Scan for the cell matching the given text and deliver its [x, y] coordinate at center. 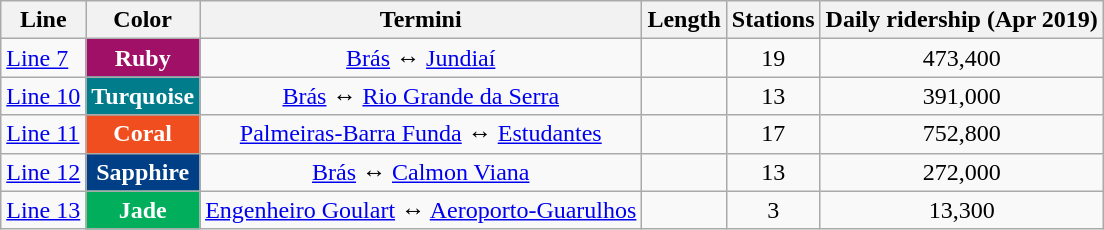
Brás ↔ Rio Grande da Serra [421, 96]
Daily ridership (Apr 2019) [962, 20]
Line [44, 20]
17 [773, 134]
Jade [143, 210]
Coral [143, 134]
Engenheiro Goulart ↔ Aeroporto-Guarulhos [421, 210]
Line 10 [44, 96]
752,800 [962, 134]
Brás ↔ Jundiaí [421, 58]
Palmeiras-Barra Funda ↔ Estudantes [421, 134]
Line 7 [44, 58]
Color [143, 20]
Line 13 [44, 210]
Sapphire [143, 172]
Length [684, 20]
Line 11 [44, 134]
Ruby [143, 58]
Turquoise [143, 96]
391,000 [962, 96]
3 [773, 210]
Stations [773, 20]
Termini [421, 20]
Line 12 [44, 172]
Brás ↔ Calmon Viana [421, 172]
473,400 [962, 58]
19 [773, 58]
272,000 [962, 172]
13,300 [962, 210]
